Extract the (X, Y) coordinate from the center of the cell holding the provided text.  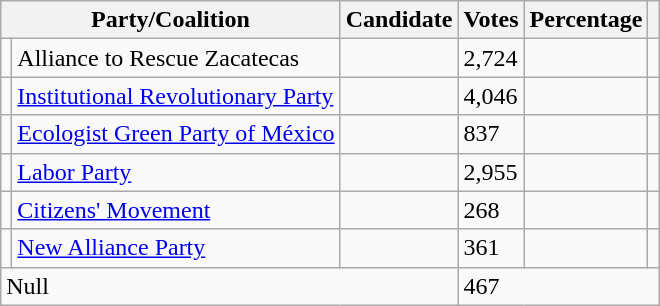
361 (491, 248)
467 (558, 286)
Institutional Revolutionary Party (176, 96)
New Alliance Party (176, 248)
Citizens' Movement (176, 210)
837 (491, 134)
Labor Party (176, 172)
2,955 (491, 172)
Percentage (586, 20)
Null (230, 286)
Candidate (399, 20)
Ecologist Green Party of México (176, 134)
Votes (491, 20)
268 (491, 210)
Party/Coalition (170, 20)
4,046 (491, 96)
2,724 (491, 58)
Alliance to Rescue Zacatecas (176, 58)
